Find where the given text appears and provide that cell's center as (x, y) coordinate. 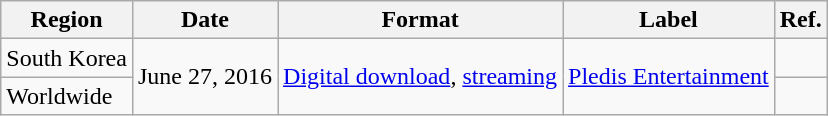
June 27, 2016 (204, 77)
Pledis Entertainment (669, 77)
Format (420, 20)
Ref. (800, 20)
South Korea (67, 58)
Label (669, 20)
Region (67, 20)
Digital download, streaming (420, 77)
Worldwide (67, 96)
Date (204, 20)
